Extract the (x, y) coordinate from the center of the cell holding the provided text.  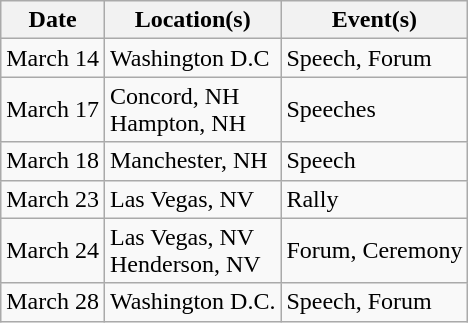
Location(s) (192, 20)
Las Vegas, NV Henderson, NV (192, 250)
Date (53, 20)
Las Vegas, NV (192, 199)
Speech (374, 161)
Forum, Ceremony (374, 250)
Event(s) (374, 20)
March 14 (53, 58)
Concord, NH Hampton, NH (192, 110)
Washington D.C (192, 58)
March 17 (53, 110)
Speeches (374, 110)
Rally (374, 199)
March 18 (53, 161)
March 23 (53, 199)
Manchester, NH (192, 161)
Washington D.C. (192, 302)
March 28 (53, 302)
March 24 (53, 250)
